Find where the given text appears and provide that cell's center as [x, y] coordinate. 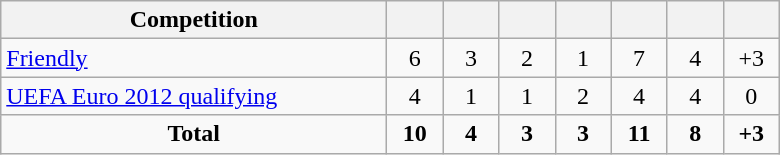
6 [415, 58]
11 [639, 134]
8 [695, 134]
10 [415, 134]
Friendly [194, 58]
Competition [194, 20]
UEFA Euro 2012 qualifying [194, 96]
0 [751, 96]
Total [194, 134]
7 [639, 58]
